Search for the cell housing the specified text and yield its (X, Y) center coordinate. 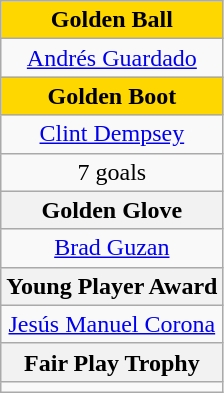
Golden Boot (112, 96)
Brad Guzan (112, 248)
Jesús Manuel Corona (112, 324)
Clint Dempsey (112, 134)
Young Player Award (112, 286)
Andrés Guardado (112, 58)
Golden Glove (112, 210)
Fair Play Trophy (112, 362)
7 goals (112, 172)
Golden Ball (112, 20)
